Locate the cell with the specified text and output its [X, Y] center coordinate. 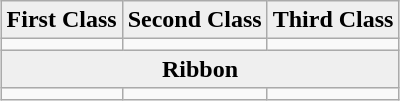
First Class [62, 20]
Ribbon [200, 69]
Second Class [194, 20]
Third Class [333, 20]
